For the text-containing cell, return its midpoint in [X, Y] coordinate format. 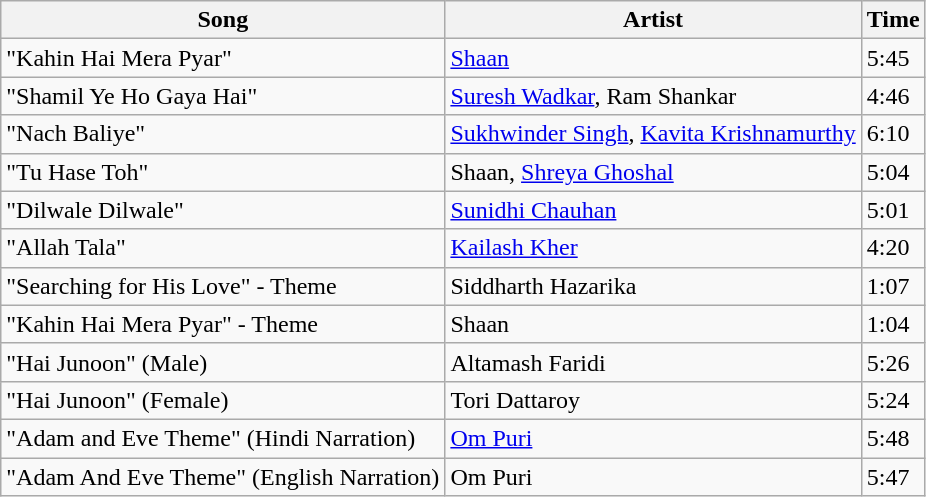
"Kahin Hai Mera Pyar" - Theme [223, 324]
"Searching for His Love" - Theme [223, 286]
"Dilwale Dilwale" [223, 210]
"Tu Hase Toh" [223, 172]
5:47 [893, 477]
5:04 [893, 172]
"Hai Junoon" (Male) [223, 362]
"Nach Baliye" [223, 134]
Siddharth Hazarika [653, 286]
Shaan, Shreya Ghoshal [653, 172]
Sukhwinder Singh, Kavita Krishnamurthy [653, 134]
6:10 [893, 134]
Time [893, 20]
1:07 [893, 286]
Kailash Kher [653, 248]
"Adam And Eve Theme" (English Narration) [223, 477]
"Adam and Eve Theme" (Hindi Narration) [223, 438]
"Kahin Hai Mera Pyar" [223, 58]
"Allah Tala" [223, 248]
Sunidhi Chauhan [653, 210]
4:20 [893, 248]
1:04 [893, 324]
Suresh Wadkar, Ram Shankar [653, 96]
5:48 [893, 438]
Tori Dattaroy [653, 400]
"Shamil Ye Ho Gaya Hai" [223, 96]
4:46 [893, 96]
"Hai Junoon" (Female) [223, 400]
5:01 [893, 210]
5:26 [893, 362]
Song [223, 20]
Artist [653, 20]
5:24 [893, 400]
5:45 [893, 58]
Altamash Faridi [653, 362]
